Provide the [x, y] coordinate of the cell's center where the given text is located.  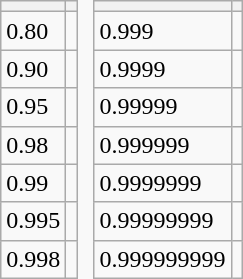
0.95 [34, 107]
0.99999999 [162, 221]
0.99999 [162, 107]
0.999 [162, 31]
0.999999999 [162, 259]
0.90 [34, 69]
0.998 [34, 259]
0.9999999 [162, 183]
0.98 [34, 145]
0.9999 [162, 69]
0.99 [34, 183]
0.999999 [162, 145]
0.80 [34, 31]
0.995 [34, 221]
